From the cell containing the given text, extract its center point as [X, Y] coordinate. 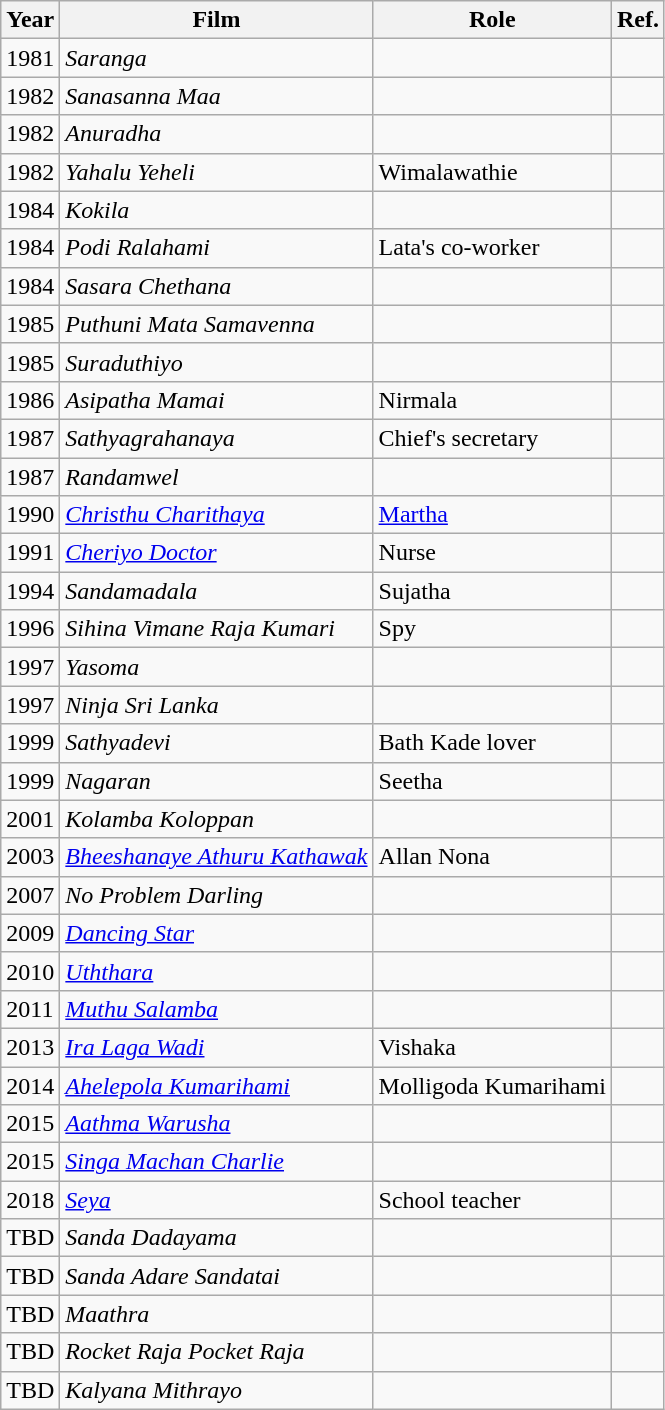
Puthuni Mata Samavenna [216, 324]
Sujatha [492, 591]
Sathyadevi [216, 743]
Nirmala [492, 400]
Martha [492, 515]
Seya [216, 1200]
Kalyana Mithrayo [216, 1390]
Nagaran [216, 781]
Sanda Adare Sandatai [216, 1276]
Christhu Charithaya [216, 515]
Ninja Sri Lanka [216, 705]
1994 [30, 591]
Nurse [492, 553]
Ref. [638, 20]
Kokila [216, 210]
Randamwel [216, 477]
Kolamba Koloppan [216, 819]
Sathyagrahanaya [216, 438]
Aathma Warusha [216, 1124]
Vishaka [492, 1047]
1981 [30, 58]
Suraduthiyo [216, 362]
Lata's co-worker [492, 248]
Seetha [492, 781]
Ira Laga Wadi [216, 1047]
Maathra [216, 1314]
1986 [30, 400]
Sanasanna Maa [216, 96]
2009 [30, 933]
No Problem Darling [216, 895]
School teacher [492, 1200]
Sasara Chethana [216, 286]
Molligoda Kumarihami [492, 1085]
2001 [30, 819]
1991 [30, 553]
Cheriyo Doctor [216, 553]
2003 [30, 857]
2007 [30, 895]
2014 [30, 1085]
Muthu Salamba [216, 1009]
Wimalawathie [492, 172]
Anuradha [216, 134]
2018 [30, 1200]
Chief's secretary [492, 438]
Yasoma [216, 667]
Yahalu Yeheli [216, 172]
Singa Machan Charlie [216, 1162]
2011 [30, 1009]
Podi Ralahami [216, 248]
Bheeshanaye Athuru Kathawak [216, 857]
Role [492, 20]
2013 [30, 1047]
Allan Nona [492, 857]
Dancing Star [216, 933]
Saranga [216, 58]
Ahelepola Kumarihami [216, 1085]
Rocket Raja Pocket Raja [216, 1352]
Sihina Vimane Raja Kumari [216, 629]
Asipatha Mamai [216, 400]
1990 [30, 515]
2010 [30, 971]
Sandamadala [216, 591]
Year [30, 20]
Spy [492, 629]
Bath Kade lover [492, 743]
Sanda Dadayama [216, 1238]
Film [216, 20]
1996 [30, 629]
Uththara [216, 971]
